Return (x, y) of the center of cell containing provided text 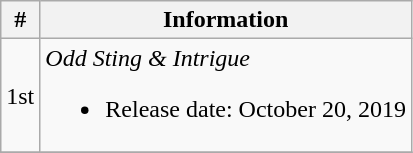
Information (226, 20)
Odd Sting & IntrigueRelease date: October 20, 2019 (226, 96)
# (20, 20)
1st (20, 96)
